Search for the cell housing the specified text and yield its (X, Y) center coordinate. 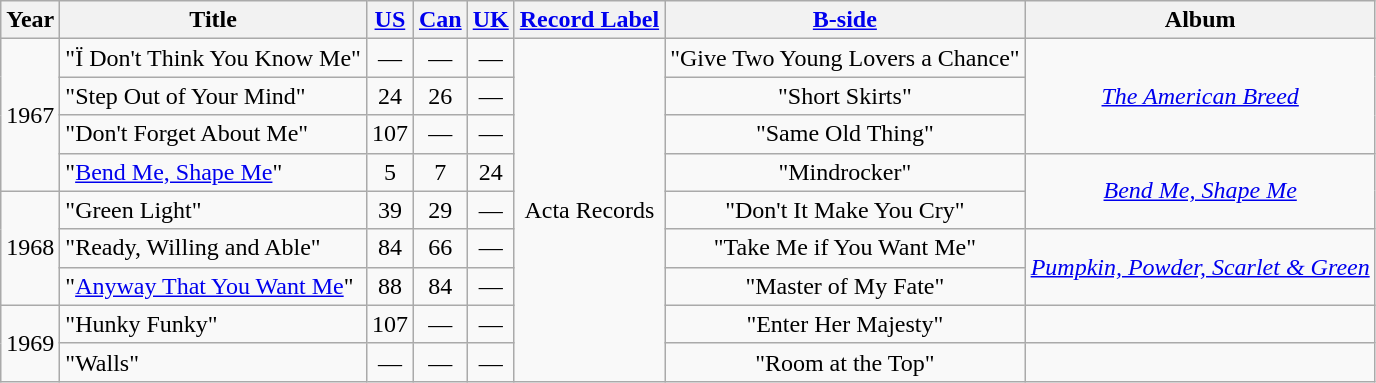
"Anyway That You Want Me" (214, 286)
"Bend Me, Shape Me" (214, 172)
1969 (30, 343)
Bend Me, Shape Me (1200, 191)
88 (390, 286)
"Take Me if You Want Me" (845, 248)
Pumpkin, Powder, Scarlet & Green (1200, 267)
"Same Old Thing" (845, 134)
"Ready, Willing and Able" (214, 248)
Title (214, 20)
"Don't Forget About Me" (214, 134)
"Ï Don't Think You Know Me" (214, 58)
Record Label (589, 20)
26 (440, 96)
"Short Skirts" (845, 96)
"Master of My Fate" (845, 286)
Album (1200, 20)
"Don't It Make You Cry" (845, 210)
7 (440, 172)
"Give Two Young Lovers a Chance" (845, 58)
The American Breed (1200, 96)
"Step Out of Your Mind" (214, 96)
29 (440, 210)
"Hunky Funky" (214, 324)
US (390, 20)
1967 (30, 115)
B-side (845, 20)
UK (490, 20)
Acta Records (589, 210)
"Walls" (214, 362)
"Enter Her Majesty" (845, 324)
66 (440, 248)
39 (390, 210)
1968 (30, 248)
"Mindrocker" (845, 172)
Can (440, 20)
"Green Light" (214, 210)
5 (390, 172)
Year (30, 20)
"Room at the Top" (845, 362)
